Return the (X, Y) coordinate for the center point of the cell that contains the specified text.  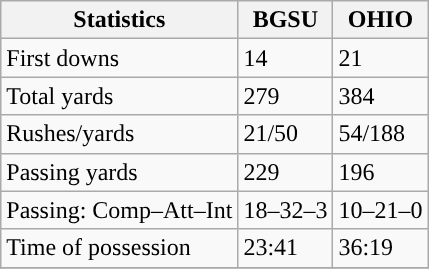
23:41 (286, 248)
10–21–0 (380, 210)
21 (380, 58)
384 (380, 96)
Passing: Comp–Att–Int (120, 210)
279 (286, 96)
21/50 (286, 134)
18–32–3 (286, 210)
54/188 (380, 134)
196 (380, 172)
Statistics (120, 20)
OHIO (380, 20)
Passing yards (120, 172)
Rushes/yards (120, 134)
Total yards (120, 96)
First downs (120, 58)
229 (286, 172)
Time of possession (120, 248)
BGSU (286, 20)
14 (286, 58)
36:19 (380, 248)
